Scan for the cell matching the given text and deliver its [x, y] coordinate at center. 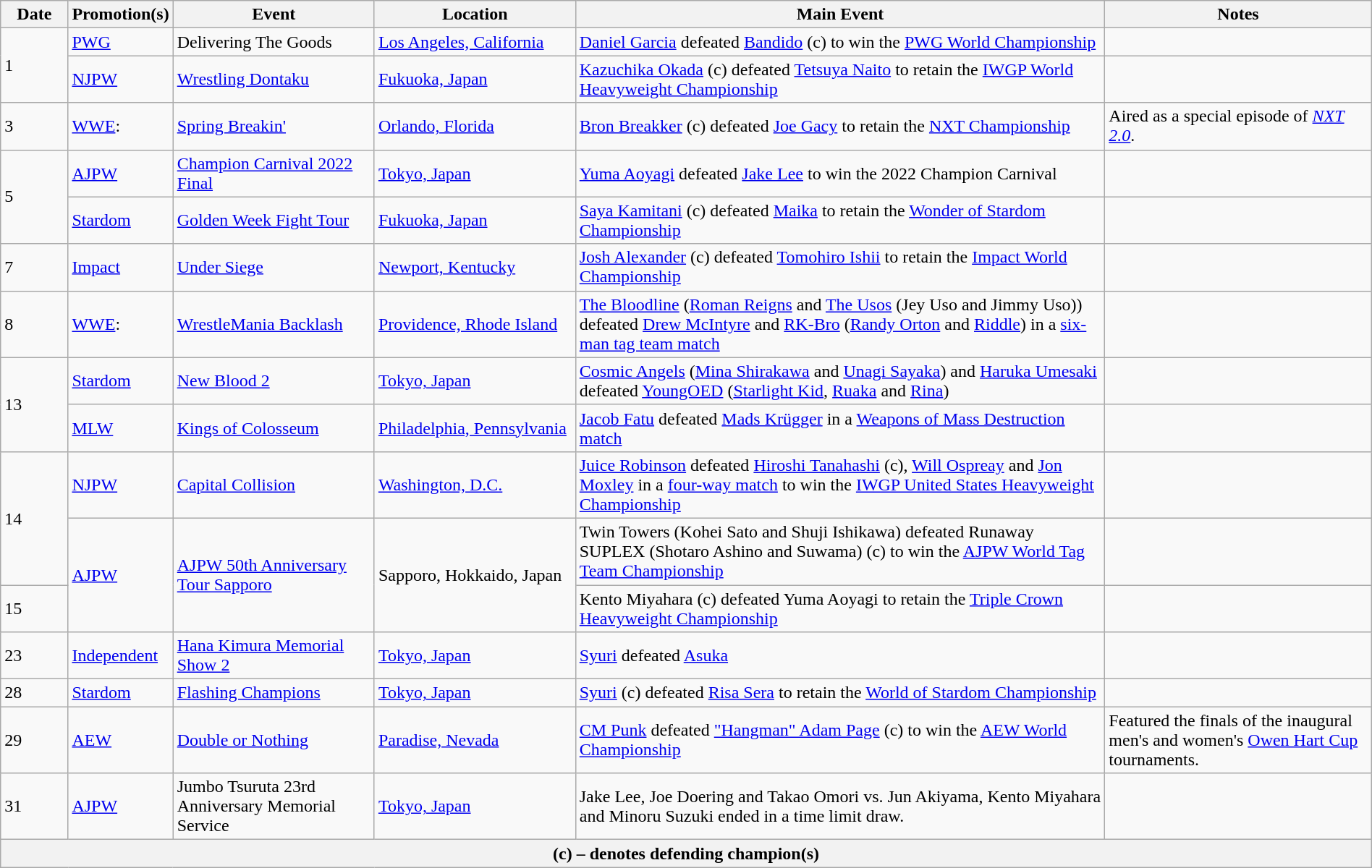
CM Punk defeated "Hangman" Adam Page (c) to win the AEW World Championship [840, 740]
31 [35, 807]
Under Siege [274, 268]
1 [35, 65]
Bron Breakker (c) defeated Joe Gacy to retain the NXT Championship [840, 126]
15 [35, 608]
Notes [1238, 14]
Kento Miyahara (c) defeated Yuma Aoyagi to retain the Triple Crown Heavyweight Championship [840, 608]
Impact [120, 268]
Aired as a special episode of NXT 2.0. [1238, 126]
Jake Lee, Joe Doering and Takao Omori vs. Jun Akiyama, Kento Miyahara and Minoru Suzuki ended in a time limit draw. [840, 807]
Capital Collision [274, 485]
5 [35, 197]
Double or Nothing [274, 740]
(c) – denotes defending champion(s) [686, 854]
Cosmic Angels (Mina Shirakawa and Unagi Sayaka) and Haruka Umesaki defeated YoungOED (Starlight Kid, Ruaka and Rina) [840, 380]
Jacob Fatu defeated Mads Krügger in a Weapons of Mass Destruction match [840, 428]
Main Event [840, 14]
Providence, Rhode Island [475, 324]
AJPW 50th Anniversary Tour Sapporo [274, 574]
PWG [120, 42]
Golden Week Fight Tour [274, 220]
Jumbo Tsuruta 23rd Anniversary Memorial Service [274, 807]
Los Angeles, California [475, 42]
23 [35, 655]
3 [35, 126]
Kazuchika Okada (c) defeated Tetsuya Naito to retain the IWGP World Heavyweight Championship [840, 80]
New Blood 2 [274, 380]
29 [35, 740]
Flashing Champions [274, 693]
Kings of Colosseum [274, 428]
Juice Robinson defeated Hiroshi Tanahashi (c), Will Ospreay and Jon Moxley in a four-way match to win the IWGP United States Heavyweight Championship [840, 485]
Promotion(s) [120, 14]
28 [35, 693]
13 [35, 404]
Paradise, Nevada [475, 740]
Hana Kimura Memorial Show 2 [274, 655]
Newport, Kentucky [475, 268]
Twin Towers (Kohei Sato and Shuji Ishikawa) defeated Runaway SUPLEX (Shotaro Ashino and Suwama) (c) to win the AJPW World Tag Team Championship [840, 551]
Josh Alexander (c) defeated Tomohiro Ishii to retain the Impact World Championship [840, 268]
Independent [120, 655]
Orlando, Florida [475, 126]
8 [35, 324]
Spring Breakin' [274, 126]
Delivering The Goods [274, 42]
Saya Kamitani (c) defeated Maika to retain the Wonder of Stardom Championship [840, 220]
Featured the finals of the inaugural men's and women's Owen Hart Cup tournaments. [1238, 740]
Yuma Aoyagi defeated Jake Lee to win the 2022 Champion Carnival [840, 174]
Syuri defeated Asuka [840, 655]
Washington, D.C. [475, 485]
Daniel Garcia defeated Bandido (c) to win the PWG World Championship [840, 42]
Sapporo, Hokkaido, Japan [475, 574]
Syuri (c) defeated Risa Sera to retain the World of Stardom Championship [840, 693]
Date [35, 14]
14 [35, 518]
7 [35, 268]
Champion Carnival 2022 Final [274, 174]
Location [475, 14]
WrestleMania Backlash [274, 324]
AEW [120, 740]
Philadelphia, Pennsylvania [475, 428]
Event [274, 14]
Wrestling Dontaku [274, 80]
MLW [120, 428]
